Identify which cell holds the provided text, then report its [x, y] central coordinate. 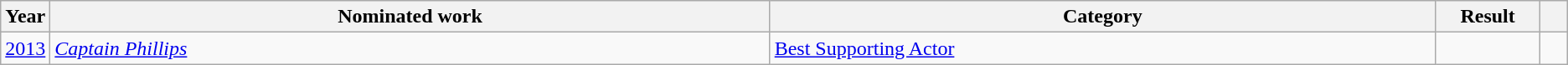
Result [1488, 17]
Year [25, 17]
2013 [25, 48]
Nominated work [410, 17]
Captain Phillips [410, 48]
Best Supporting Actor [1102, 48]
Category [1102, 17]
